For the text-containing cell, return its midpoint in (X, Y) coordinate format. 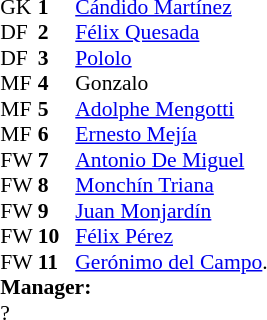
9 (57, 211)
Adolphe Mengotti (171, 109)
5 (57, 109)
Félix Pérez (171, 237)
3 (57, 58)
Manager: (134, 287)
11 (57, 262)
6 (57, 135)
Ernesto Mejía (171, 135)
8 (57, 185)
7 (57, 160)
Juan Monjardín (171, 211)
Félix Quesada (171, 33)
4 (57, 83)
Pololo (171, 58)
2 (57, 33)
10 (57, 237)
Monchín Triana (171, 185)
Gerónimo del Campo. (171, 262)
Antonio De Miguel (171, 160)
Gonzalo (171, 83)
